Return the (x, y) coordinate for the center point of the cell that contains the specified text.  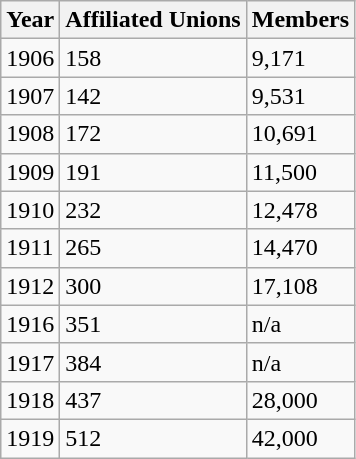
437 (153, 400)
Affiliated Unions (153, 20)
1916 (30, 324)
1919 (30, 438)
11,500 (300, 172)
232 (153, 210)
191 (153, 172)
1917 (30, 362)
1912 (30, 286)
1910 (30, 210)
1911 (30, 248)
28,000 (300, 400)
9,171 (300, 58)
300 (153, 286)
158 (153, 58)
1906 (30, 58)
1907 (30, 96)
10,691 (300, 134)
512 (153, 438)
384 (153, 362)
142 (153, 96)
17,108 (300, 286)
351 (153, 324)
265 (153, 248)
14,470 (300, 248)
Members (300, 20)
42,000 (300, 438)
9,531 (300, 96)
1909 (30, 172)
Year (30, 20)
1908 (30, 134)
1918 (30, 400)
172 (153, 134)
12,478 (300, 210)
